Determine the [X, Y] coordinate at the center of the cell enclosing the given text.  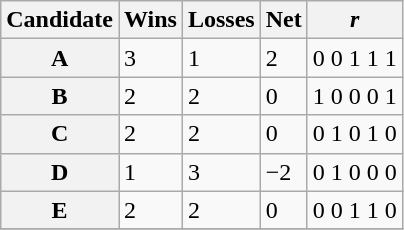
Candidate [60, 20]
r [354, 20]
D [60, 172]
0 0 1 1 1 [354, 58]
A [60, 58]
Net [284, 20]
E [60, 210]
1 0 0 0 1 [354, 96]
0 1 0 0 0 [354, 172]
B [60, 96]
Losses [221, 20]
C [60, 134]
−2 [284, 172]
0 0 1 1 0 [354, 210]
0 1 0 1 0 [354, 134]
Wins [150, 20]
